Search for the cell housing the specified text and yield its [X, Y] center coordinate. 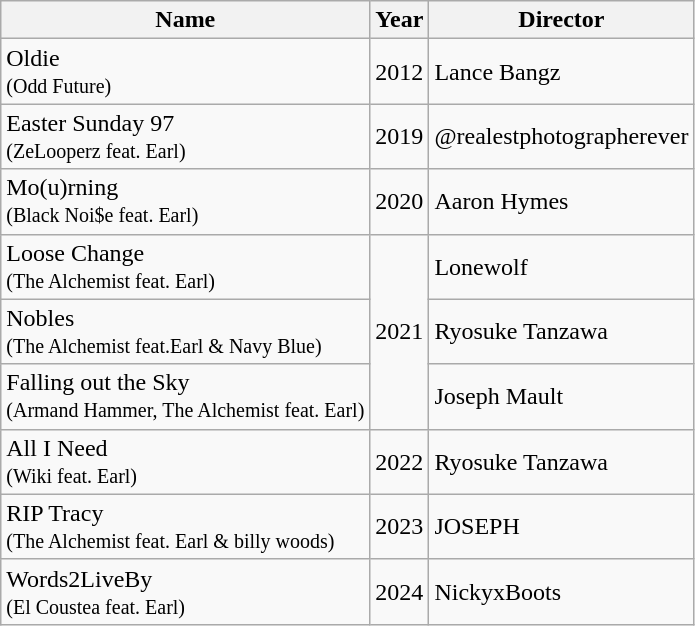
2020 [400, 202]
Words2LiveBy(El Coustea feat. Earl) [186, 592]
All I Need(Wiki feat. Earl) [186, 462]
Easter Sunday 97(ZeLooperz feat. Earl) [186, 136]
Oldie(Odd Future) [186, 72]
Name [186, 20]
Mo(u)rning(Black Noi$e feat. Earl) [186, 202]
2019 [400, 136]
Loose Change(The Alchemist feat. Earl) [186, 266]
2022 [400, 462]
JOSEPH [562, 526]
Nobles(The Alchemist feat.Earl & Navy Blue) [186, 332]
RIP Tracy(The Alchemist feat. Earl & billy woods) [186, 526]
Director [562, 20]
Aaron Hymes [562, 202]
@realestphotographerever [562, 136]
Falling out the Sky(Armand Hammer, The Alchemist feat. Earl) [186, 396]
Lonewolf [562, 266]
Joseph Mault [562, 396]
2024 [400, 592]
NickyxBoots [562, 592]
2023 [400, 526]
Lance Bangz [562, 72]
Year [400, 20]
2021 [400, 332]
2012 [400, 72]
